Pinpoint the cell where the given text exists, returning its [X, Y] midpoint coordinate. 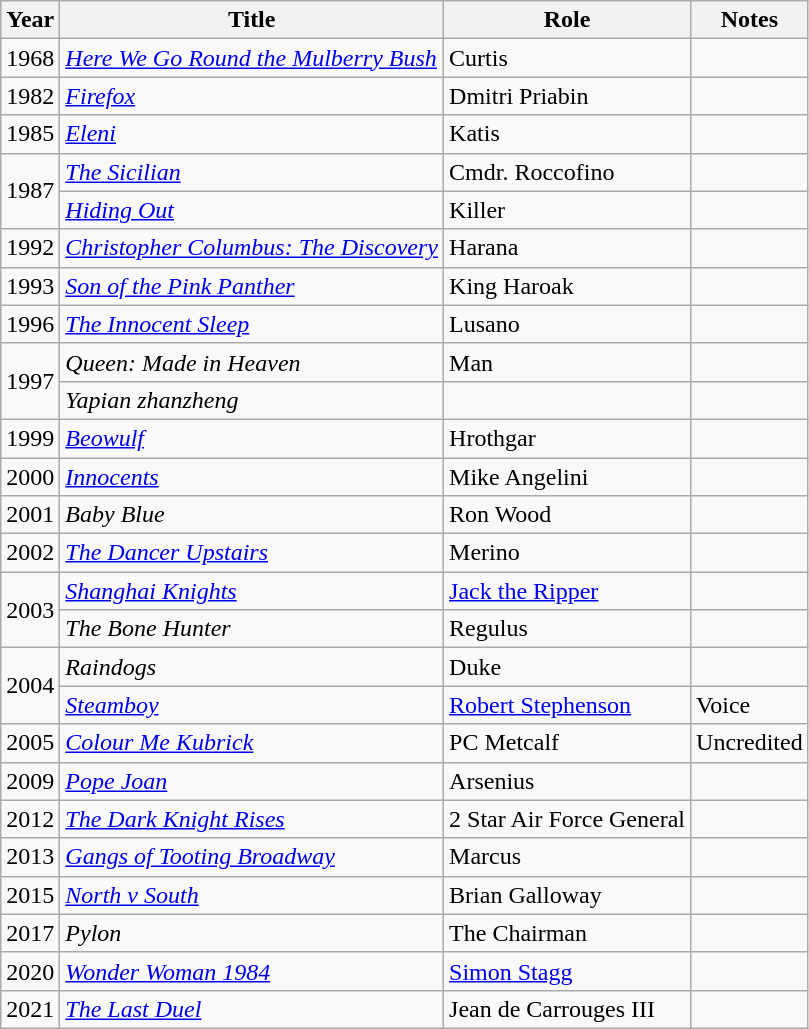
2 Star Air Force General [568, 819]
The Bone Hunter [252, 629]
2020 [30, 971]
Wonder Woman 1984 [252, 971]
The Last Duel [252, 1009]
Firefox [252, 96]
Gangs of Tooting Broadway [252, 857]
Man [568, 362]
Hrothgar [568, 438]
Yapian zhanzheng [252, 400]
Jean de Carrouges III [568, 1009]
King Haroak [568, 286]
Notes [750, 20]
Here We Go Round the Mulberry Bush [252, 58]
Eleni [252, 134]
2002 [30, 553]
Voice [750, 705]
2004 [30, 686]
Uncredited [750, 743]
Role [568, 20]
Regulus [568, 629]
Colour Me Kubrick [252, 743]
Son of the Pink Panther [252, 286]
1996 [30, 324]
Year [30, 20]
Shanghai Knights [252, 591]
Beowulf [252, 438]
Christopher Columbus: The Discovery [252, 248]
2003 [30, 610]
Dmitri Priabin [568, 96]
Duke [568, 667]
Innocents [252, 477]
Baby Blue [252, 515]
1997 [30, 381]
Pope Joan [252, 781]
PC Metcalf [568, 743]
Pylon [252, 933]
2009 [30, 781]
The Dancer Upstairs [252, 553]
1985 [30, 134]
2001 [30, 515]
Arsenius [568, 781]
North v South [252, 895]
1999 [30, 438]
Raindogs [252, 667]
2012 [30, 819]
Hiding Out [252, 210]
Cmdr. Roccofino [568, 172]
Title [252, 20]
2000 [30, 477]
1968 [30, 58]
The Dark Knight Rises [252, 819]
Queen: Made in Heaven [252, 362]
1993 [30, 286]
Lusano [568, 324]
Jack the Ripper [568, 591]
2021 [30, 1009]
Katis [568, 134]
Simon Stagg [568, 971]
1992 [30, 248]
2013 [30, 857]
Marcus [568, 857]
Brian Galloway [568, 895]
1982 [30, 96]
The Chairman [568, 933]
2005 [30, 743]
Mike Angelini [568, 477]
Ron Wood [568, 515]
The Innocent Sleep [252, 324]
The Sicilian [252, 172]
Harana [568, 248]
2015 [30, 895]
Killer [568, 210]
Steamboy [252, 705]
Robert Stephenson [568, 705]
1987 [30, 191]
2017 [30, 933]
Merino [568, 553]
Curtis [568, 58]
